Locate the cell with the specified text and output its [X, Y] center coordinate. 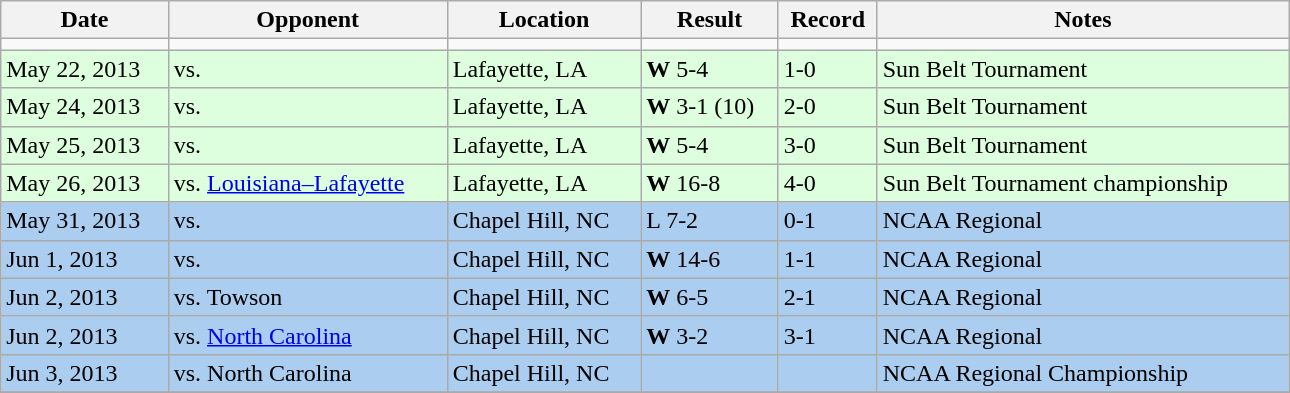
W 3-2 [710, 335]
May 31, 2013 [84, 221]
Jun 1, 2013 [84, 259]
Sun Belt Tournament championship [1082, 183]
Notes [1082, 20]
Location [544, 20]
0-1 [828, 221]
May 25, 2013 [84, 145]
2-0 [828, 107]
4-0 [828, 183]
1-1 [828, 259]
vs. Towson [308, 297]
3-0 [828, 145]
Date [84, 20]
Record [828, 20]
May 22, 2013 [84, 69]
W 6-5 [710, 297]
2-1 [828, 297]
3-1 [828, 335]
Opponent [308, 20]
NCAA Regional Championship [1082, 373]
May 26, 2013 [84, 183]
W 14-6 [710, 259]
L 7-2 [710, 221]
W 16-8 [710, 183]
W 3-1 (10) [710, 107]
May 24, 2013 [84, 107]
vs. Louisiana–Lafayette [308, 183]
1-0 [828, 69]
Result [710, 20]
Jun 3, 2013 [84, 373]
